Find where the given text appears and provide that cell's center as (x, y) coordinate. 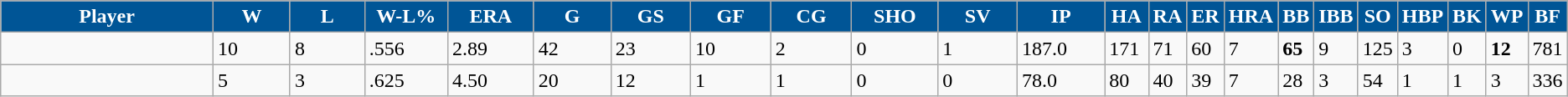
Player (107, 17)
54 (1377, 80)
BB (1297, 17)
IP (1060, 17)
.625 (405, 80)
IBB (1336, 17)
23 (650, 48)
BK (1467, 17)
5 (251, 80)
.556 (405, 48)
71 (1168, 48)
4.50 (491, 80)
SO (1377, 17)
W (251, 17)
L (327, 17)
RA (1168, 17)
G (572, 17)
ERA (491, 17)
2 (811, 48)
65 (1297, 48)
20 (572, 80)
HRA (1251, 17)
GS (650, 17)
80 (1127, 80)
78.0 (1060, 80)
28 (1297, 80)
ER (1205, 17)
SV (978, 17)
171 (1127, 48)
187.0 (1060, 48)
GF (730, 17)
SHO (895, 17)
8 (327, 48)
HA (1127, 17)
WP (1507, 17)
39 (1205, 80)
42 (572, 48)
W-L% (405, 17)
60 (1205, 48)
9 (1336, 48)
125 (1377, 48)
HBP (1422, 17)
40 (1168, 80)
CG (811, 17)
336 (1548, 80)
781 (1548, 48)
BF (1548, 17)
2.89 (491, 48)
